Identify which cell holds the provided text, then report its (x, y) central coordinate. 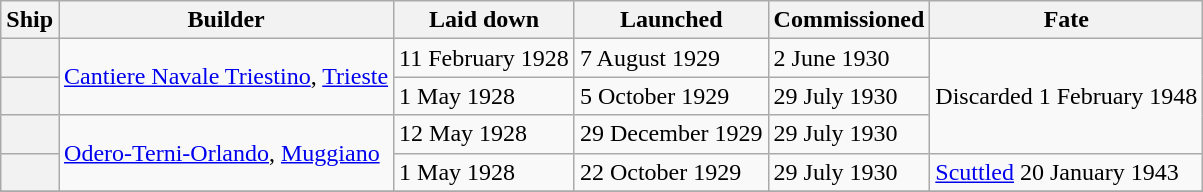
Scuttled 20 January 1943 (1066, 172)
Odero-Terni-Orlando, Muggiano (226, 153)
11 February 1928 (484, 58)
12 May 1928 (484, 134)
5 October 1929 (671, 96)
Builder (226, 20)
Commissioned (849, 20)
Fate (1066, 20)
22 October 1929 (671, 172)
Ship (30, 20)
Laid down (484, 20)
Cantiere Navale Triestino, Trieste (226, 77)
Launched (671, 20)
2 June 1930 (849, 58)
Discarded 1 February 1948 (1066, 96)
7 August 1929 (671, 58)
29 December 1929 (671, 134)
